From the cell containing the given text, extract its center point as (X, Y) coordinate. 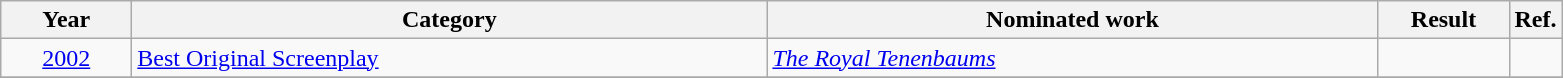
2002 (66, 58)
The Royal Tenenbaums (1072, 58)
Nominated work (1072, 20)
Category (450, 20)
Year (66, 20)
Result (1444, 20)
Ref. (1536, 20)
Best Original Screenplay (450, 58)
